Locate the cell with the specified text and output its (x, y) center coordinate. 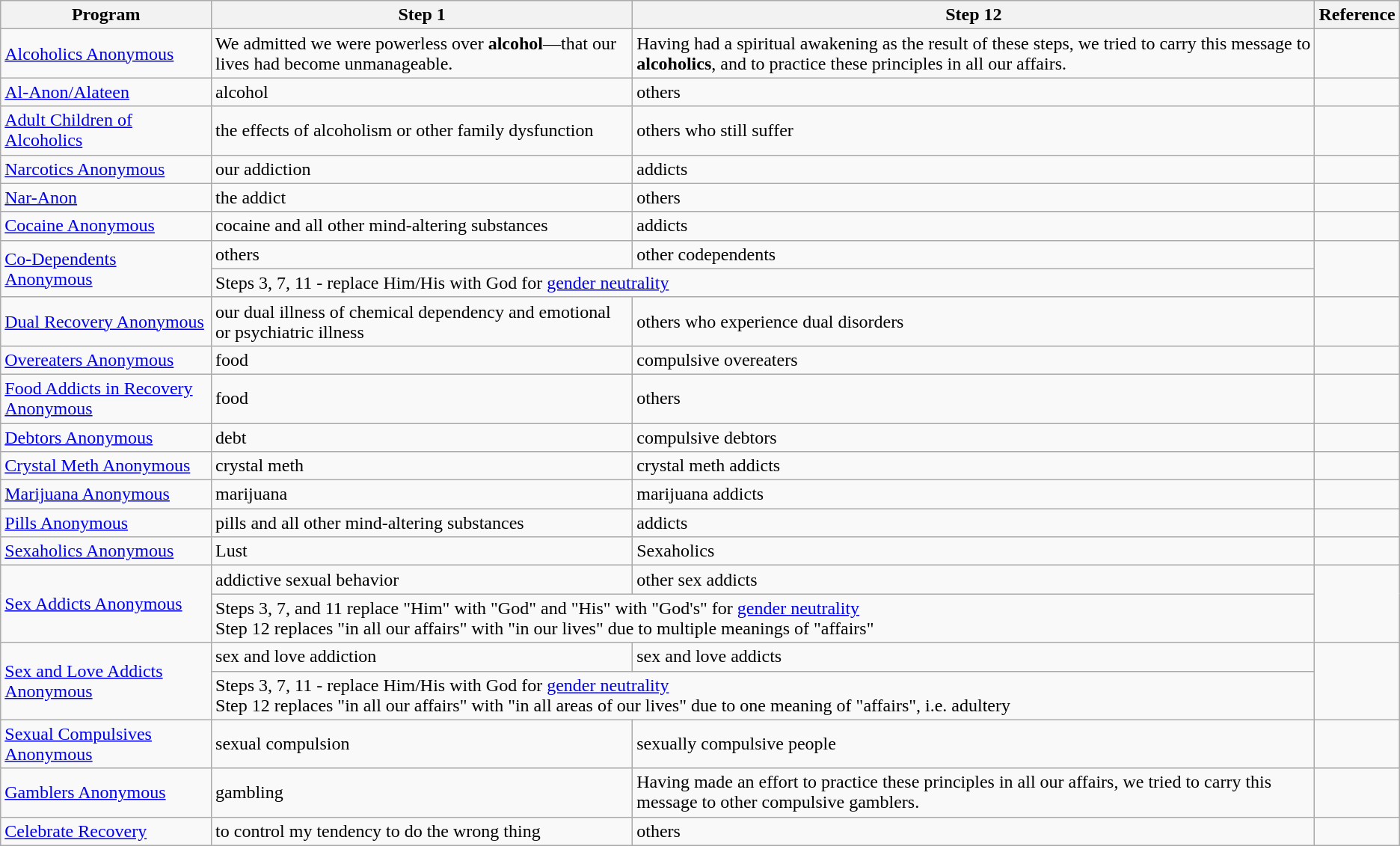
our dual illness of chemical dependency and emotional or psychiatric illness (422, 322)
compulsive overeaters (974, 360)
We admitted we were powerless over alcohol—that our lives had become unmanageable. (422, 54)
our addiction (422, 169)
sex and love addiction (422, 657)
debt (422, 438)
to control my tendency to do the wrong thing (422, 831)
Sex Addicts Anonymous (106, 604)
Overeaters Anonymous (106, 360)
crystal meth (422, 466)
other codependents (974, 254)
Pills Anonymous (106, 523)
Adult Children of Alcoholics (106, 130)
Gamblers Anonymous (106, 793)
crystal meth addicts (974, 466)
Co-Dependents Anonymous (106, 269)
Crystal Meth Anonymous (106, 466)
the addict (422, 197)
Narcotics Anonymous (106, 169)
marijuana addicts (974, 494)
Alcoholics Anonymous (106, 54)
Sexual Compulsives Anonymous (106, 744)
Al-Anon/Alateen (106, 92)
other sex addicts (974, 580)
Celebrate Recovery (106, 831)
Step 12 (974, 15)
sex and love addicts (974, 657)
compulsive debtors (974, 438)
Sexaholics (974, 551)
Sex and Love Addicts Anonymous (106, 681)
Lust (422, 551)
Food Addicts in Recovery Anonymous (106, 398)
Steps 3, 7, 11 - replace Him/His with God for gender neutrality (763, 283)
others who still suffer (974, 130)
Having made an effort to practice these principles in all our affairs, we tried to carry this message to other compulsive gamblers. (974, 793)
the effects of alcoholism or other family dysfunction (422, 130)
pills and all other mind-altering substances (422, 523)
others who experience dual disorders (974, 322)
sexual compulsion (422, 744)
Program (106, 15)
alcohol (422, 92)
Dual Recovery Anonymous (106, 322)
Nar-Anon (106, 197)
Reference (1357, 15)
Cocaine Anonymous (106, 226)
addictive sexual behavior (422, 580)
Step 1 (422, 15)
cocaine and all other mind-altering substances (422, 226)
Debtors Anonymous (106, 438)
marijuana (422, 494)
sexually compulsive people (974, 744)
Sexaholics Anonymous (106, 551)
gambling (422, 793)
Marijuana Anonymous (106, 494)
